Output the (X, Y) coordinate of the center of the cell containing the given text.  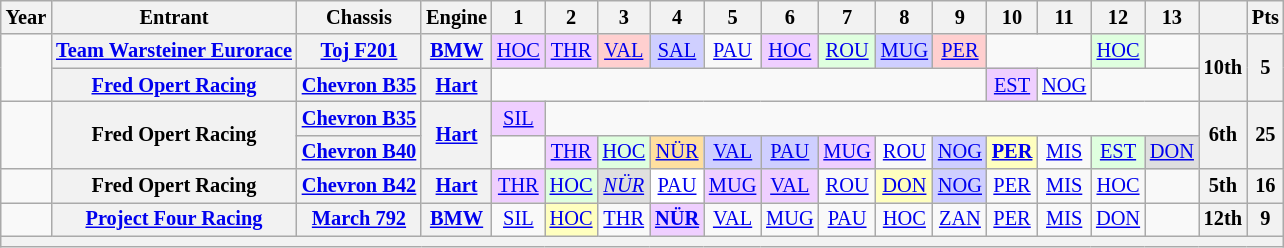
12 (1118, 17)
5th (1223, 186)
SAL (677, 51)
Chevron B42 (359, 186)
4 (677, 17)
13 (1172, 17)
Chassis (359, 17)
3 (624, 17)
1 (518, 17)
Chevron B40 (359, 152)
12th (1223, 219)
March 792 (359, 219)
25 (1266, 134)
Toj F201 (359, 51)
6th (1223, 134)
6 (790, 17)
Project Four Racing (174, 219)
7 (846, 17)
10th (1223, 68)
8 (904, 17)
Engine (456, 17)
Entrant (174, 17)
Pts (1266, 17)
10 (1012, 17)
ZAN (960, 219)
Year (26, 17)
2 (572, 17)
Team Warsteiner Eurorace (174, 51)
16 (1266, 186)
11 (1064, 17)
